Return the [x, y] coordinate for the center point of the cell that contains the specified text.  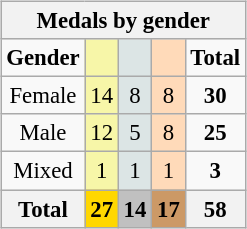
Female [43, 96]
17 [168, 209]
25 [215, 133]
3 [215, 171]
Mixed [43, 171]
12 [102, 133]
Medals by gender [124, 21]
Gender [43, 58]
27 [102, 209]
Male [43, 133]
30 [215, 96]
58 [215, 209]
5 [134, 133]
